Return the [X, Y] coordinate for the center point of the cell that contains the specified text.  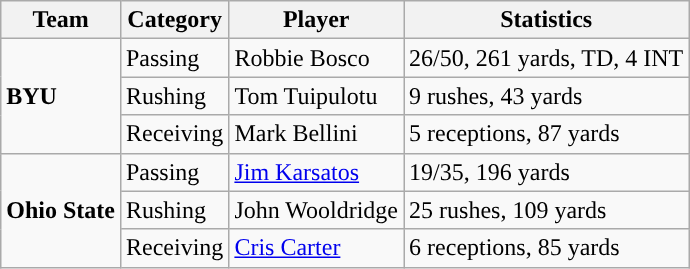
Player [316, 20]
Tom Tuipulotu [316, 96]
26/50, 261 yards, TD, 4 INT [546, 58]
Mark Bellini [316, 134]
25 rushes, 109 yards [546, 210]
Category [174, 20]
6 receptions, 85 yards [546, 248]
19/35, 196 yards [546, 172]
Robbie Bosco [316, 58]
Cris Carter [316, 248]
Team [61, 20]
Ohio State [61, 210]
9 rushes, 43 yards [546, 96]
Statistics [546, 20]
John Wooldridge [316, 210]
Jim Karsatos [316, 172]
5 receptions, 87 yards [546, 134]
BYU [61, 96]
